From the cell containing the given text, extract its center point as [x, y] coordinate. 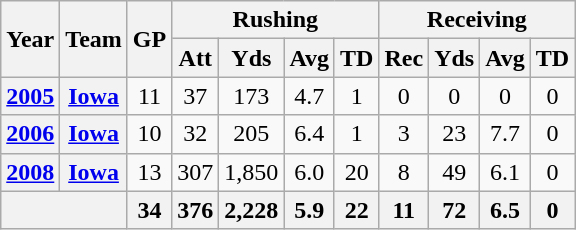
49 [454, 172]
6.4 [310, 134]
6.5 [506, 210]
6.1 [506, 172]
376 [196, 210]
13 [149, 172]
307 [196, 172]
6.0 [310, 172]
23 [454, 134]
GP [149, 39]
Rec [404, 58]
20 [356, 172]
Team [94, 39]
Year [30, 39]
2008 [30, 172]
2005 [30, 96]
72 [454, 210]
5.9 [310, 210]
2006 [30, 134]
22 [356, 210]
173 [252, 96]
Att [196, 58]
Rushing [276, 20]
10 [149, 134]
205 [252, 134]
1,850 [252, 172]
Receiving [477, 20]
4.7 [310, 96]
34 [149, 210]
32 [196, 134]
37 [196, 96]
8 [404, 172]
2,228 [252, 210]
7.7 [506, 134]
3 [404, 134]
